Search for the cell housing the specified text and yield its (x, y) center coordinate. 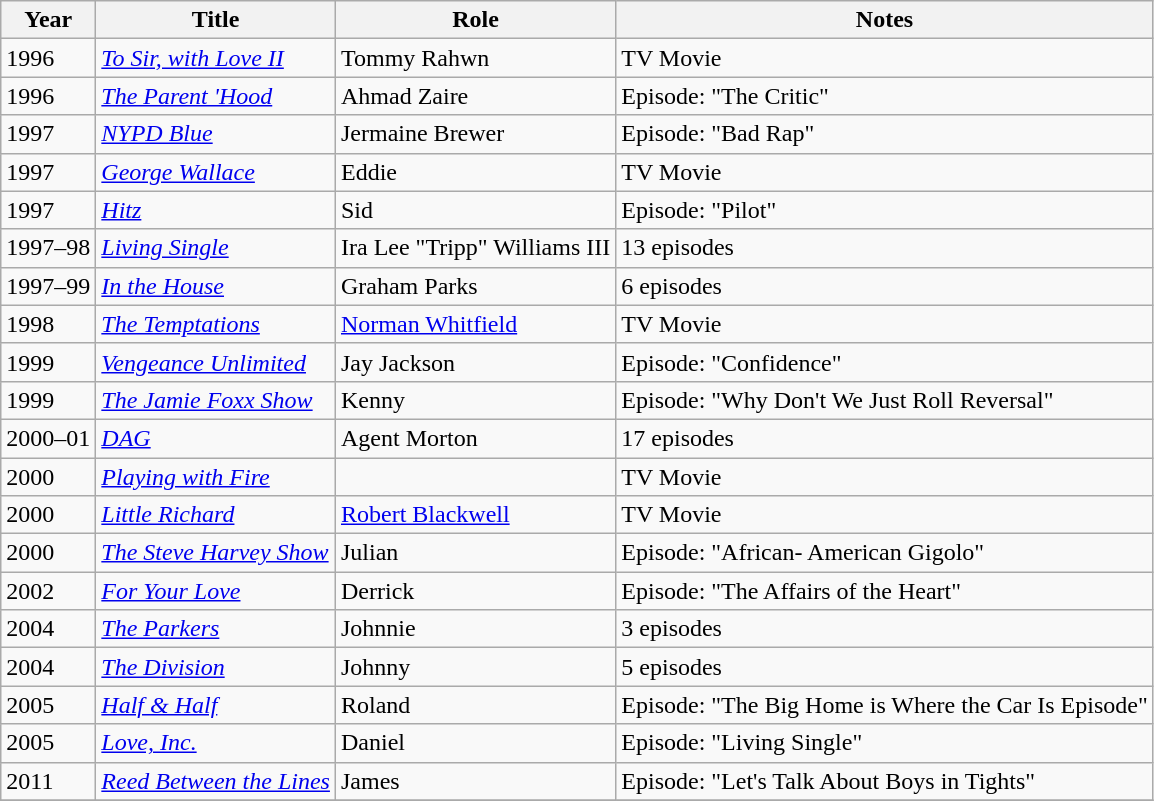
1997–98 (48, 248)
Roland (475, 705)
5 episodes (884, 667)
Johnny (475, 667)
1997–99 (48, 286)
Episode: "The Big Home is Where the Car Is Episode" (884, 705)
Hitz (216, 210)
The Steve Harvey Show (216, 553)
George Wallace (216, 172)
Daniel (475, 743)
Tommy Rahwn (475, 58)
Episode: "Confidence" (884, 362)
Robert Blackwell (475, 515)
Notes (884, 20)
17 episodes (884, 438)
Ahmad Zaire (475, 96)
Jay Jackson (475, 362)
Episode: "Living Single" (884, 743)
The Temptations (216, 324)
Living Single (216, 248)
3 episodes (884, 629)
1998 (48, 324)
Norman Whitfield (475, 324)
Episode: "Pilot" (884, 210)
Julian (475, 553)
The Jamie Foxx Show (216, 400)
Graham Parks (475, 286)
The Division (216, 667)
Role (475, 20)
Episode: "Why Don't We Just Roll Reversal" (884, 400)
Agent Morton (475, 438)
Love, Inc. (216, 743)
Vengeance Unlimited (216, 362)
DAG (216, 438)
In the House (216, 286)
Little Richard (216, 515)
Derrick (475, 591)
2011 (48, 781)
NYPD Blue (216, 134)
The Parent 'Hood (216, 96)
The Parkers (216, 629)
Reed Between the Lines (216, 781)
Playing with Fire (216, 477)
6 episodes (884, 286)
Eddie (475, 172)
Episode: "African- American Gigolo" (884, 553)
2000–01 (48, 438)
Jermaine Brewer (475, 134)
For Your Love (216, 591)
Sid (475, 210)
James (475, 781)
Episode: "The Affairs of the Heart" (884, 591)
Kenny (475, 400)
To Sir, with Love II (216, 58)
13 episodes (884, 248)
Johnnie (475, 629)
Year (48, 20)
Ira Lee "Tripp" Williams III (475, 248)
Episode: "Bad Rap" (884, 134)
Episode: "The Critic" (884, 96)
Title (216, 20)
Episode: "Let's Talk About Boys in Tights" (884, 781)
Half & Half (216, 705)
2002 (48, 591)
